Return (X, Y) of the center of cell containing provided text 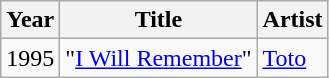
Year (30, 20)
Title (158, 20)
Toto (292, 58)
1995 (30, 58)
Artist (292, 20)
"I Will Remember" (158, 58)
